Detect which cell encompasses the target text, then output its [X, Y] center coordinate. 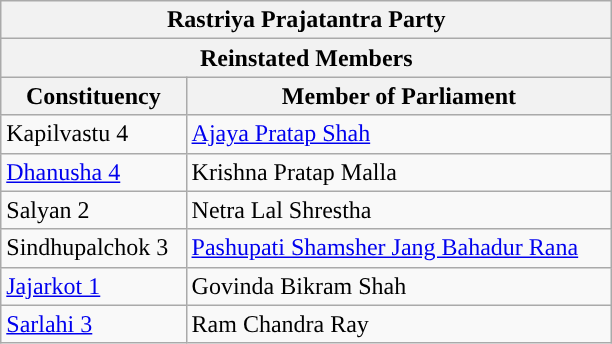
Sindhupalchok 3 [94, 248]
Krishna Pratap Malla [399, 172]
Member of Parliament [399, 96]
Netra Lal Shrestha [399, 210]
Ram Chandra Ray [399, 324]
Dhanusha 4 [94, 172]
Jajarkot 1 [94, 286]
Reinstated Members [306, 58]
Govinda Bikram Shah [399, 286]
Sarlahi 3 [94, 324]
Constituency [94, 96]
Rastriya Prajatantra Party [306, 20]
Kapilvastu 4 [94, 134]
Pashupati Shamsher Jang Bahadur Rana [399, 248]
Ajaya Pratap Shah [399, 134]
Salyan 2 [94, 210]
